Return (X, Y) of the center of cell containing provided text 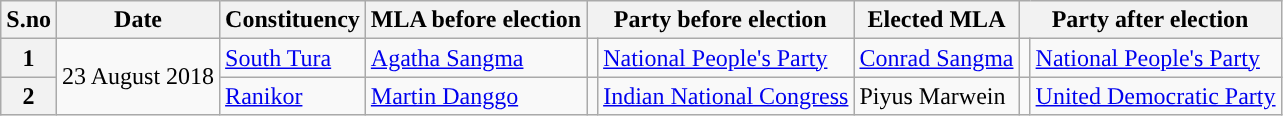
S.no (29, 20)
Conrad Sangma (936, 58)
2 (29, 96)
Party after election (1150, 20)
Ranikor (293, 96)
Indian National Congress (726, 96)
United Democratic Party (1156, 96)
Date (138, 20)
1 (29, 58)
MLA before election (476, 20)
Constituency (293, 20)
South Tura (293, 58)
Agatha Sangma (476, 58)
Martin Danggo (476, 96)
Elected MLA (936, 20)
Piyus Marwein (936, 96)
23 August 2018 (138, 77)
Party before election (720, 20)
